Search for the cell housing the specified text and yield its [x, y] center coordinate. 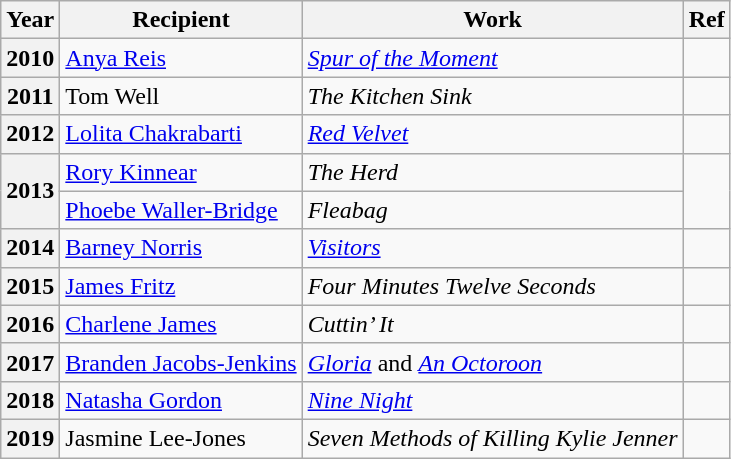
2017 [30, 362]
Fleabag [492, 210]
Cuttin’ It [492, 324]
Visitors [492, 248]
Charlene James [181, 324]
Jasmine Lee-Jones [181, 438]
Four Minutes Twelve Seconds [492, 286]
Branden Jacobs-Jenkins [181, 362]
The Herd [492, 172]
Barney Norris [181, 248]
Seven Methods of Killing Kylie Jenner [492, 438]
Spur of the Moment [492, 58]
Tom Well [181, 96]
Lolita Chakrabarti [181, 134]
Recipient [181, 20]
Work [492, 20]
Red Velvet [492, 134]
Natasha Gordon [181, 400]
The Kitchen Sink [492, 96]
Year [30, 20]
2018 [30, 400]
Nine Night [492, 400]
Phoebe Waller-Bridge [181, 210]
2016 [30, 324]
James Fritz [181, 286]
2011 [30, 96]
2012 [30, 134]
2014 [30, 248]
Rory Kinnear [181, 172]
Ref [706, 20]
2010 [30, 58]
2019 [30, 438]
2013 [30, 191]
2015 [30, 286]
Gloria and An Octoroon [492, 362]
Anya Reis [181, 58]
